Search for the cell housing the specified text and yield its [X, Y] center coordinate. 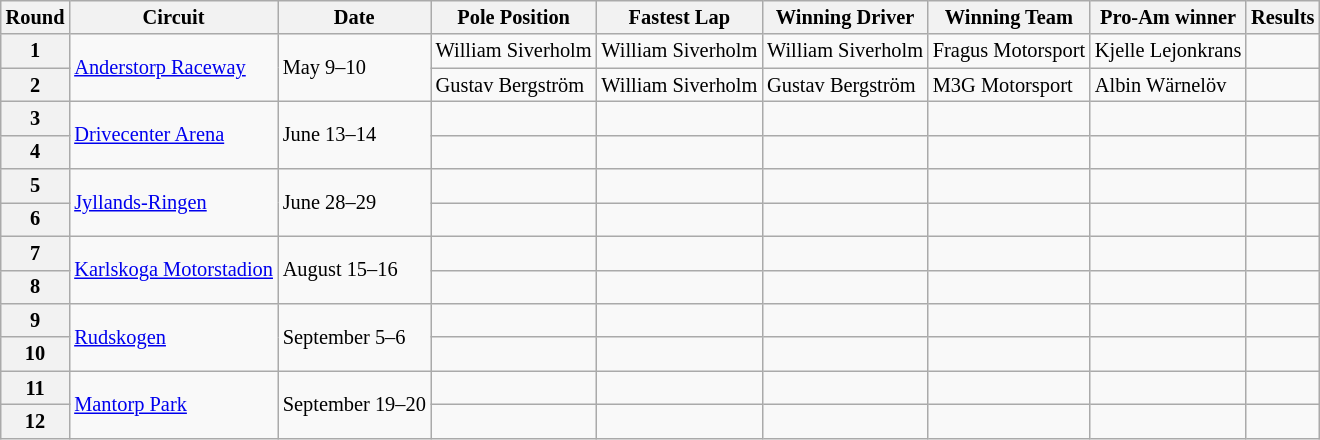
September 19–20 [354, 404]
2 [36, 85]
1 [36, 51]
9 [36, 320]
5 [36, 186]
12 [36, 421]
Date [354, 17]
Albin Wärnelöv [1168, 85]
10 [36, 354]
4 [36, 152]
June 28–29 [354, 202]
June 13–14 [354, 134]
11 [36, 388]
3 [36, 118]
Anderstorp Raceway [173, 68]
Kjelle Lejonkrans [1168, 51]
Drivecenter Arena [173, 134]
Circuit [173, 17]
Round [36, 17]
May 9–10 [354, 68]
Results [1282, 17]
September 5–6 [354, 336]
6 [36, 219]
Jyllands-Ringen [173, 202]
Rudskogen [173, 336]
7 [36, 253]
August 15–16 [354, 270]
Pro-Am winner [1168, 17]
M3G Motorsport [1009, 85]
Fragus Motorsport [1009, 51]
Winning Driver [845, 17]
Mantorp Park [173, 404]
Winning Team [1009, 17]
Pole Position [514, 17]
Karlskoga Motorstadion [173, 270]
8 [36, 287]
Fastest Lap [679, 17]
